Locate the cell with the specified text and output its (X, Y) center coordinate. 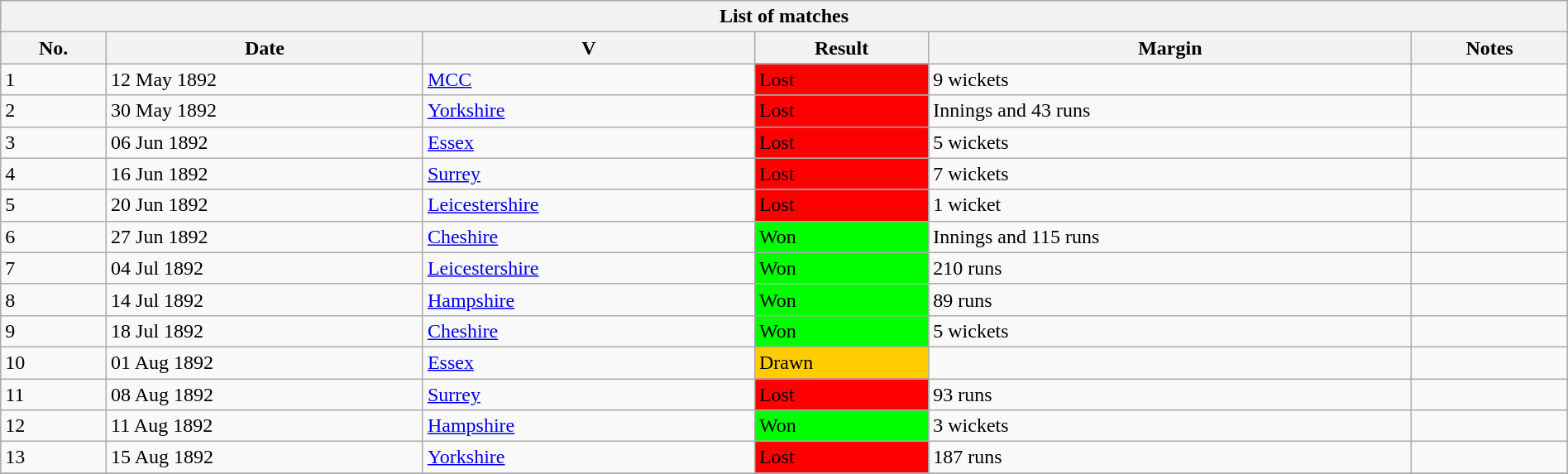
4 (54, 174)
No. (54, 48)
01 Aug 1892 (265, 362)
13 (54, 457)
08 Aug 1892 (265, 395)
6 (54, 237)
30 May 1892 (265, 111)
16 Jun 1892 (265, 174)
9 (54, 331)
20 Jun 1892 (265, 205)
List of matches (784, 17)
7 wickets (1170, 174)
7 (54, 268)
06 Jun 1892 (265, 142)
5 (54, 205)
1 wicket (1170, 205)
18 Jul 1892 (265, 331)
14 Jul 1892 (265, 299)
3 wickets (1170, 426)
210 runs (1170, 268)
89 runs (1170, 299)
8 (54, 299)
Margin (1170, 48)
2 (54, 111)
Result (841, 48)
11 Aug 1892 (265, 426)
Date (265, 48)
12 May 1892 (265, 79)
Notes (1489, 48)
3 (54, 142)
9 wickets (1170, 79)
Innings and 115 runs (1170, 237)
27 Jun 1892 (265, 237)
12 (54, 426)
93 runs (1170, 395)
Drawn (841, 362)
Innings and 43 runs (1170, 111)
04 Jul 1892 (265, 268)
1 (54, 79)
187 runs (1170, 457)
10 (54, 362)
15 Aug 1892 (265, 457)
V (589, 48)
11 (54, 395)
MCC (589, 79)
